Capture the cell that displays the provided text and extract its (x, y) central coordinate. 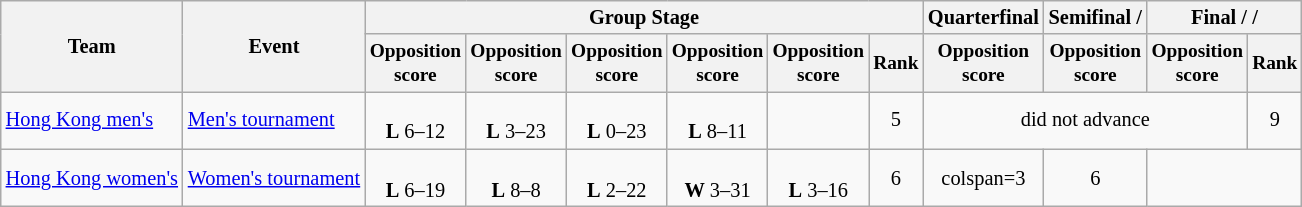
L 3–23 (516, 120)
W 3–31 (718, 178)
L 3–16 (818, 178)
colspan=3 (984, 178)
Men's tournament (274, 120)
L 0–23 (616, 120)
Final / / (1224, 17)
Hong Kong men's (92, 120)
Women's tournament (274, 178)
L 2–22 (616, 178)
did not advance (1085, 120)
Group Stage (644, 17)
9 (1275, 120)
Team (92, 46)
Semifinal / (1096, 17)
L 6–12 (416, 120)
Event (274, 46)
Hong Kong women's (92, 178)
L 8–11 (718, 120)
Quarterfinal (984, 17)
L 6–19 (416, 178)
5 (896, 120)
L 8–8 (516, 178)
